Provide the [x, y] coordinate of the cell's center where the given text is located.  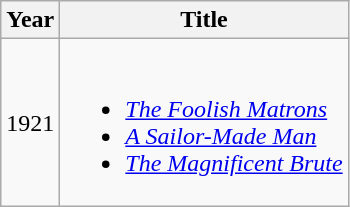
Year [30, 20]
The Foolish MatronsA Sailor-Made ManThe Magnificent Brute [204, 122]
Title [204, 20]
1921 [30, 122]
